Pinpoint the cell where the given text exists, returning its (x, y) midpoint coordinate. 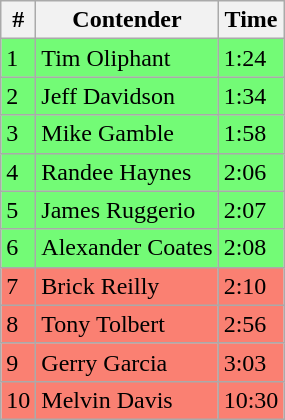
10 (18, 400)
5 (18, 210)
2 (18, 96)
3:03 (251, 362)
Jeff Davidson (127, 96)
1:34 (251, 96)
Contender (127, 20)
Brick Reilly (127, 286)
Randee Haynes (127, 172)
3 (18, 134)
2:56 (251, 324)
Tim Oliphant (127, 58)
2:06 (251, 172)
7 (18, 286)
Mike Gamble (127, 134)
8 (18, 324)
2:10 (251, 286)
9 (18, 362)
1 (18, 58)
1:58 (251, 134)
6 (18, 248)
Tony Tolbert (127, 324)
James Ruggerio (127, 210)
2:08 (251, 248)
1:24 (251, 58)
Time (251, 20)
Alexander Coates (127, 248)
# (18, 20)
4 (18, 172)
2:07 (251, 210)
Melvin Davis (127, 400)
Gerry Garcia (127, 362)
10:30 (251, 400)
